Provide the (X, Y) coordinate of the cell's center where the given text is located.  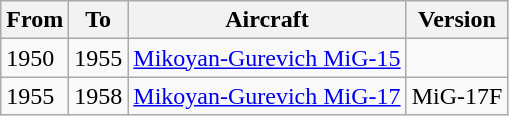
Version (457, 20)
1958 (98, 96)
From (35, 20)
To (98, 20)
Aircraft (267, 20)
MiG-17F (457, 96)
1950 (35, 58)
Mikoyan-Gurevich MiG-17 (267, 96)
Mikoyan-Gurevich MiG-15 (267, 58)
